Return (x, y) of the center of cell containing provided text 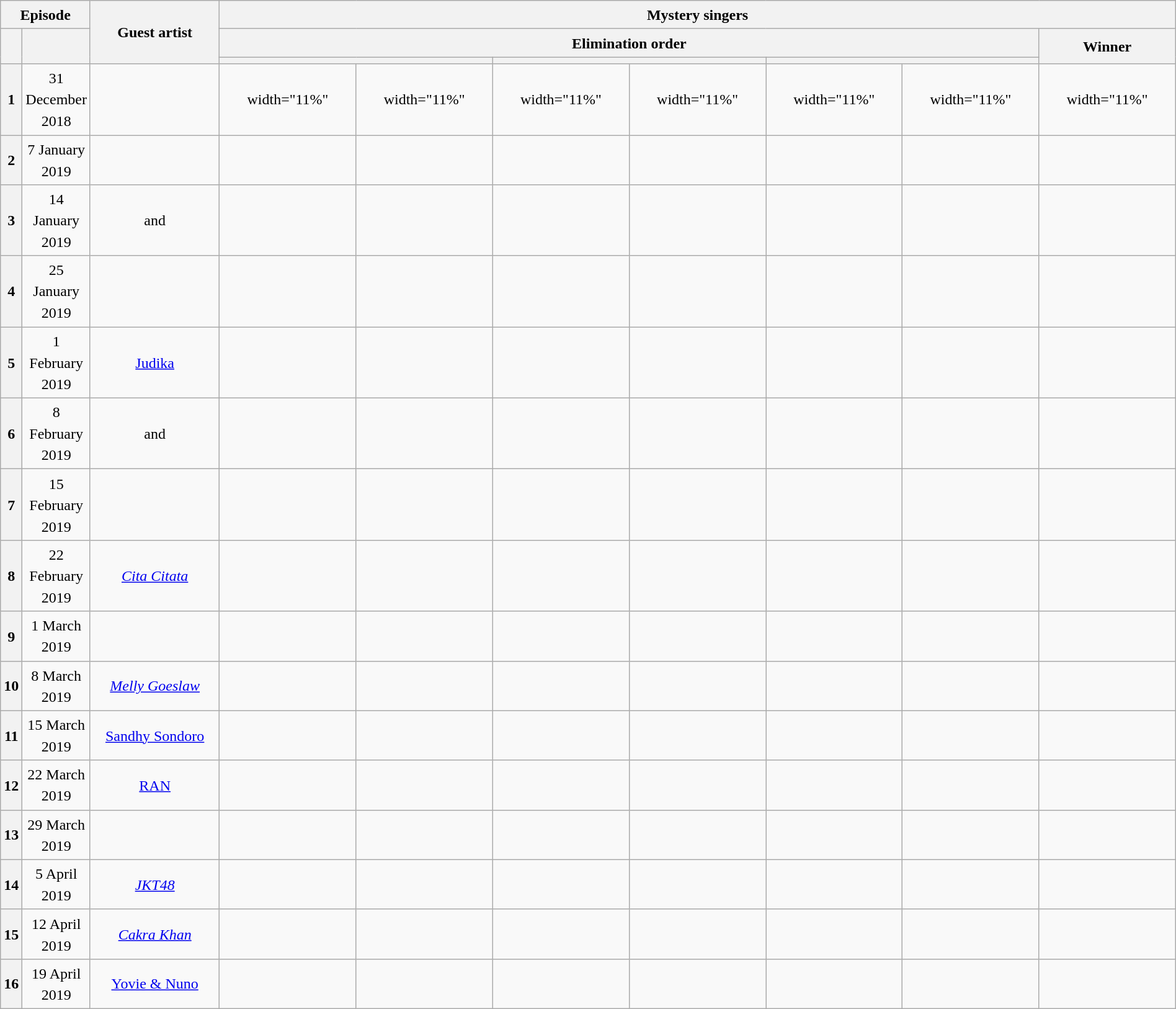
Elimination order (629, 43)
Mystery singers (697, 15)
Cakra Khan (154, 934)
8 (11, 576)
13 (11, 835)
9 (11, 636)
RAN (154, 785)
3 (11, 221)
Sandhy Sondoro (154, 735)
8 February 2019 (56, 433)
15 (11, 934)
15 February 2019 (56, 505)
16 (11, 984)
2 (11, 160)
Episode (46, 15)
12 (11, 785)
22 March 2019 (56, 785)
7 January 2019 (56, 160)
8 March 2019 (56, 686)
Yovie & Nuno (154, 984)
7 (11, 505)
25 January 2019 (56, 292)
29 March 2019 (56, 835)
31 December 2018 (56, 99)
1 March 2019 (56, 636)
5 April 2019 (56, 884)
4 (11, 292)
1 February 2019 (56, 362)
22 February 2019 (56, 576)
JKT48 (154, 884)
10 (11, 686)
6 (11, 433)
1 (11, 99)
Judika (154, 362)
19 April 2019 (56, 984)
Guest artist (154, 32)
12 April 2019 (56, 934)
14 January 2019 (56, 221)
15 March 2019 (56, 735)
5 (11, 362)
Cita Citata (154, 576)
Melly Goeslaw (154, 686)
14 (11, 884)
Winner (1107, 46)
11 (11, 735)
